From the cell containing the given text, extract its center point as (X, Y) coordinate. 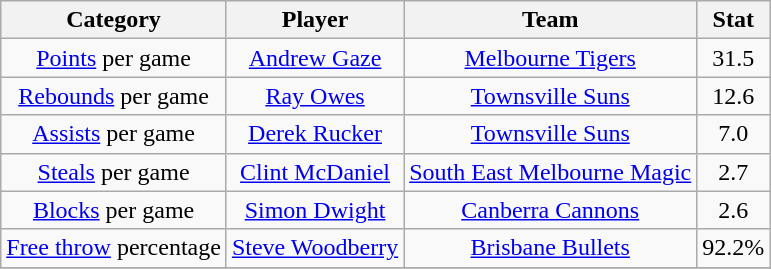
2.6 (734, 210)
92.2% (734, 248)
Steve Woodberry (314, 248)
Assists per game (114, 134)
Stat (734, 20)
Free throw percentage (114, 248)
Ray Owes (314, 96)
7.0 (734, 134)
2.7 (734, 172)
Brisbane Bullets (550, 248)
12.6 (734, 96)
Clint McDaniel (314, 172)
Player (314, 20)
Canberra Cannons (550, 210)
Melbourne Tigers (550, 58)
Blocks per game (114, 210)
31.5 (734, 58)
Andrew Gaze (314, 58)
Steals per game (114, 172)
South East Melbourne Magic (550, 172)
Simon Dwight (314, 210)
Points per game (114, 58)
Category (114, 20)
Team (550, 20)
Derek Rucker (314, 134)
Rebounds per game (114, 96)
